Scan for the cell matching the given text and deliver its (X, Y) coordinate at center. 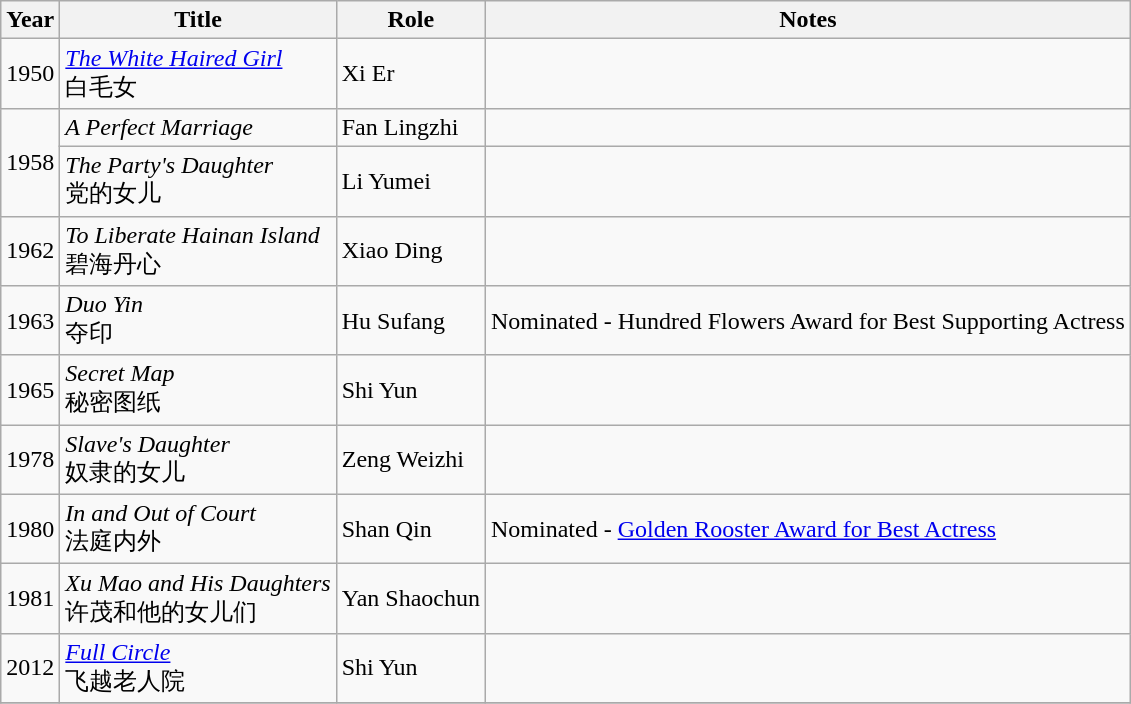
In and Out of Court法庭内外 (198, 529)
Title (198, 20)
Shan Qin (410, 529)
1958 (30, 162)
Xiao Ding (410, 251)
1963 (30, 321)
Nominated - Golden Rooster Award for Best Actress (808, 529)
Full Circle飞越老人院 (198, 668)
1950 (30, 74)
Nominated - Hundred Flowers Award for Best Supporting Actress (808, 321)
Role (410, 20)
Duo Yin夺印 (198, 321)
Notes (808, 20)
Li Yumei (410, 181)
Xi Er (410, 74)
Fan Lingzhi (410, 127)
Slave's Daughter奴隶的女儿 (198, 460)
1962 (30, 251)
A Perfect Marriage (198, 127)
Secret Map秘密图纸 (198, 390)
The Party's Daughter党的女儿 (198, 181)
To Liberate Hainan Island碧海丹心 (198, 251)
Hu Sufang (410, 321)
2012 (30, 668)
1978 (30, 460)
Year (30, 20)
Xu Mao and His Daughters许茂和他的女儿们 (198, 599)
Yan Shaochun (410, 599)
1981 (30, 599)
Zeng Weizhi (410, 460)
1965 (30, 390)
1980 (30, 529)
The White Haired Girl白毛女 (198, 74)
